Scan for the cell matching the given text and deliver its (X, Y) coordinate at center. 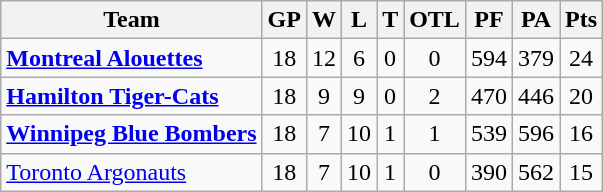
W (324, 20)
Winnipeg Blue Bombers (132, 134)
OTL (435, 20)
6 (360, 58)
Montreal Alouettes (132, 58)
446 (536, 96)
390 (488, 172)
PF (488, 20)
T (390, 20)
L (360, 20)
16 (582, 134)
470 (488, 96)
Team (132, 20)
596 (536, 134)
2 (435, 96)
594 (488, 58)
379 (536, 58)
GP (284, 20)
24 (582, 58)
Pts (582, 20)
15 (582, 172)
20 (582, 96)
PA (536, 20)
539 (488, 134)
Hamilton Tiger-Cats (132, 96)
Toronto Argonauts (132, 172)
562 (536, 172)
12 (324, 58)
